Pinpoint the cell where the given text exists, returning its [X, Y] midpoint coordinate. 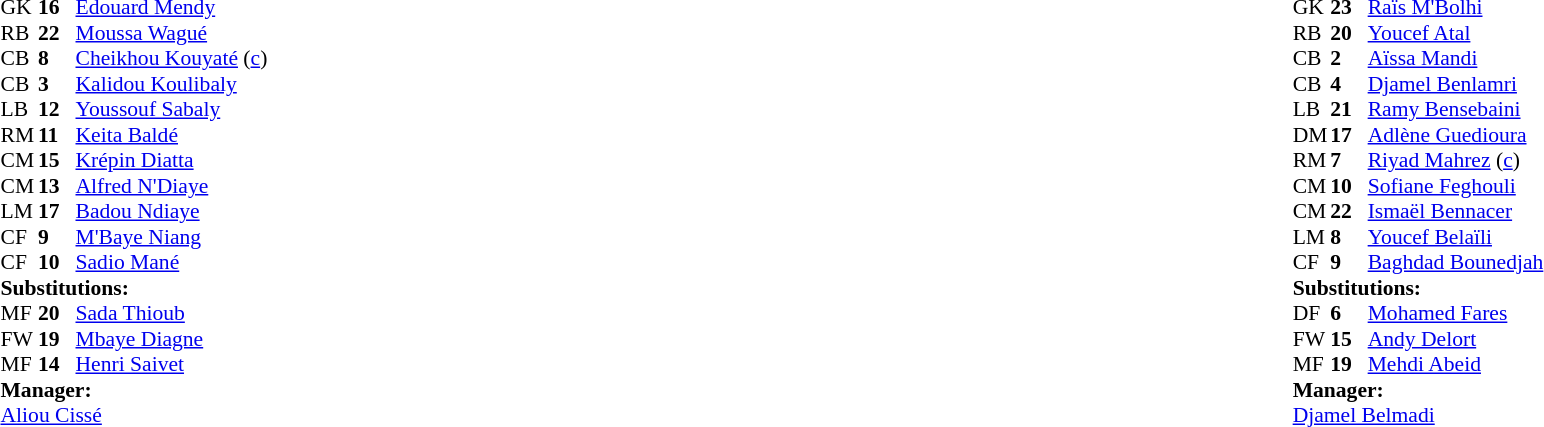
DF [1312, 313]
Youcef Belaïli [1456, 237]
Sadio Mané [172, 263]
Keita Baldé [172, 135]
Kalidou Koulibaly [172, 84]
Ramy Bensebaini [1456, 109]
Djamel Benlamri [1456, 84]
4 [1349, 84]
Krépin Diatta [172, 161]
Riyad Mahrez (c) [1456, 161]
Moussa Wagué [172, 33]
Mbaye Diagne [172, 339]
Mohamed Fares [1456, 313]
14 [57, 365]
Baghdad Bounedjah [1456, 263]
13 [57, 186]
Alfred N'Diaye [172, 186]
3 [57, 84]
Cheikhou Kouyaté (c) [172, 59]
Andy Delort [1456, 339]
21 [1349, 109]
Ismaël Bennacer [1456, 211]
Aïssa Mandi [1456, 59]
6 [1349, 313]
11 [57, 135]
Badou Ndiaye [172, 211]
Sada Thioub [172, 313]
Sofiane Feghouli [1456, 186]
12 [57, 109]
Youssouf Sabaly [172, 109]
7 [1349, 161]
M'Baye Niang [172, 237]
Adlène Guedioura [1456, 135]
Mehdi Abeid [1456, 365]
2 [1349, 59]
Youcef Atal [1456, 33]
DM [1312, 135]
Henri Saivet [172, 365]
